Scan for the cell matching the given text and deliver its (X, Y) coordinate at center. 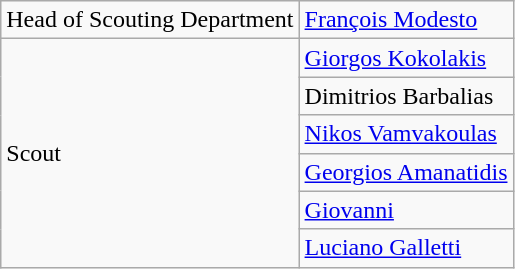
Nikos Vamvakoulas (406, 134)
François Modesto (406, 20)
Giovanni (406, 210)
Giorgos Kokolakis (406, 58)
Luciano Galletti (406, 248)
Georgios Amanatidis (406, 172)
Head of Scouting Department (150, 20)
Dimitrios Barbalias (406, 96)
Scout (150, 153)
